Provide the (X, Y) coordinate of the cell's center where the given text is located.  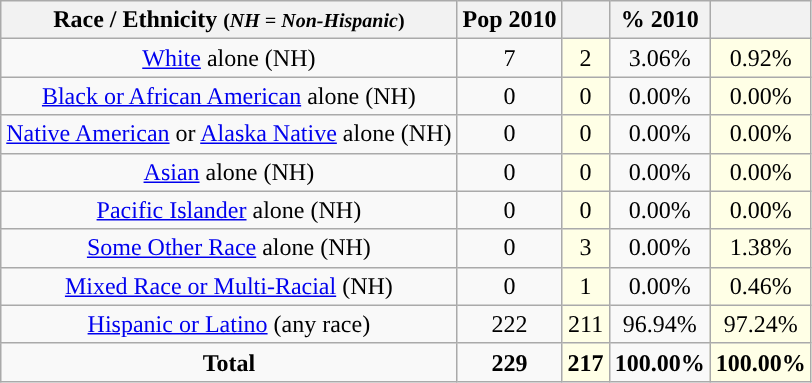
Pop 2010 (510, 20)
0.46% (760, 286)
Some Other Race alone (NH) (229, 248)
Asian alone (NH) (229, 172)
229 (510, 362)
1 (586, 286)
7 (510, 58)
Pacific Islander alone (NH) (229, 210)
3 (586, 248)
1.38% (760, 248)
0.92% (760, 58)
Black or African American alone (NH) (229, 96)
217 (586, 362)
97.24% (760, 324)
% 2010 (660, 20)
211 (586, 324)
Mixed Race or Multi-Racial (NH) (229, 286)
White alone (NH) (229, 58)
Total (229, 362)
Race / Ethnicity (NH = Non-Hispanic) (229, 20)
3.06% (660, 58)
Hispanic or Latino (any race) (229, 324)
Native American or Alaska Native alone (NH) (229, 134)
2 (586, 58)
222 (510, 324)
96.94% (660, 324)
